Locate the cell with the specified text and output its (X, Y) center coordinate. 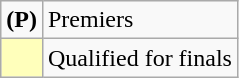
(P) (22, 20)
Qualified for finals (140, 58)
Premiers (140, 20)
